From the cell containing the given text, extract its center point as [x, y] coordinate. 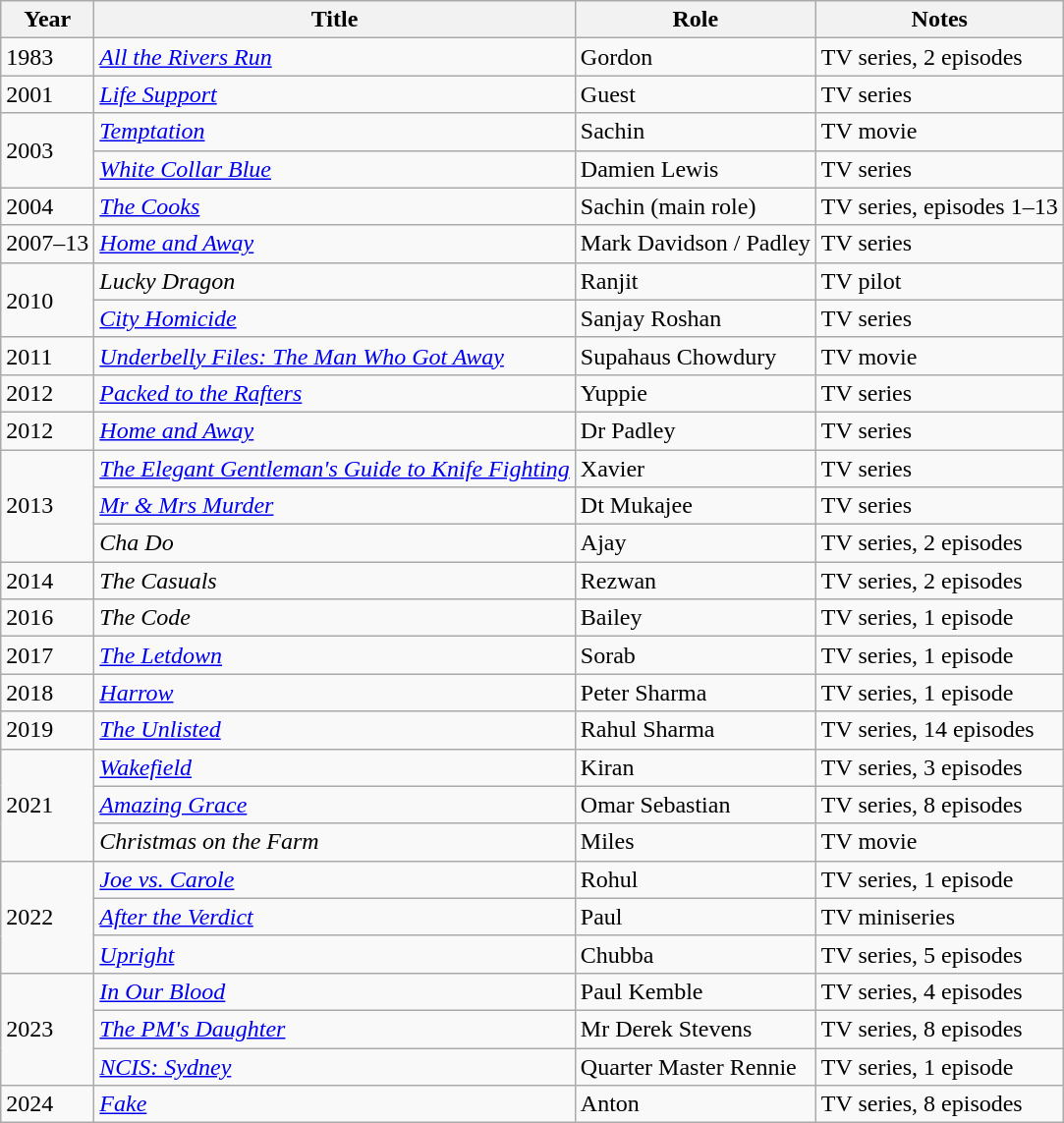
Quarter Master Rennie [696, 1066]
2017 [47, 655]
2001 [47, 94]
Omar Sebastian [696, 805]
The Code [334, 618]
TV series, 4 episodes [939, 991]
2021 [47, 805]
Wakefield [334, 767]
1983 [47, 57]
Sanjay Roshan [696, 318]
Guest [696, 94]
Sachin [696, 132]
Rohul [696, 879]
Peter Sharma [696, 693]
2007–13 [47, 244]
White Collar Blue [334, 169]
Mark Davidson / Padley [696, 244]
Kiran [696, 767]
2016 [47, 618]
Gordon [696, 57]
2018 [47, 693]
Christmas on the Farm [334, 842]
TV pilot [939, 281]
The Cooks [334, 206]
The Elegant Gentleman's Guide to Knife Fighting [334, 469]
Mr & Mrs Murder [334, 506]
The Unlisted [334, 730]
Underbelly Files: The Man Who Got Away [334, 356]
2019 [47, 730]
After the Verdict [334, 917]
Amazing Grace [334, 805]
Paul [696, 917]
Harrow [334, 693]
NCIS: Sydney [334, 1066]
Joe vs. Carole [334, 879]
Supahaus Chowdury [696, 356]
Lucky Dragon [334, 281]
TV series, 3 episodes [939, 767]
Role [696, 20]
Dr Padley [696, 430]
2023 [47, 1029]
Fake [334, 1104]
2024 [47, 1104]
The PM's Daughter [334, 1029]
TV series, 5 episodes [939, 954]
Yuppie [696, 393]
2014 [47, 581]
Sachin (main role) [696, 206]
Chubba [696, 954]
The Casuals [334, 581]
Dt Mukajee [696, 506]
2004 [47, 206]
Miles [696, 842]
TV series, 14 episodes [939, 730]
All the Rivers Run [334, 57]
Mr Derek Stevens [696, 1029]
Rahul Sharma [696, 730]
Notes [939, 20]
Upright [334, 954]
Packed to the Rafters [334, 393]
Sorab [696, 655]
Anton [696, 1104]
City Homicide [334, 318]
2003 [47, 150]
Temptation [334, 132]
TV series, episodes 1–13 [939, 206]
Rezwan [696, 581]
2013 [47, 506]
Ranjit [696, 281]
Title [334, 20]
Ajay [696, 543]
Cha Do [334, 543]
2011 [47, 356]
The Letdown [334, 655]
2010 [47, 300]
Life Support [334, 94]
TV miniseries [939, 917]
Bailey [696, 618]
Xavier [696, 469]
Paul Kemble [696, 991]
Year [47, 20]
2022 [47, 917]
Damien Lewis [696, 169]
In Our Blood [334, 991]
